Provide the (X, Y) coordinate of the cell's center where the given text is located.  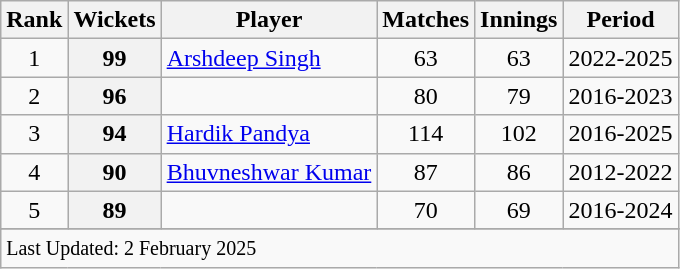
Matches (426, 20)
2016-2025 (620, 134)
Wickets (114, 20)
1 (34, 58)
2 (34, 96)
89 (114, 210)
102 (519, 134)
2016-2024 (620, 210)
86 (519, 172)
4 (34, 172)
96 (114, 96)
2012-2022 (620, 172)
79 (519, 96)
5 (34, 210)
Bhuvneshwar Kumar (269, 172)
3 (34, 134)
87 (426, 172)
80 (426, 96)
Arshdeep Singh (269, 58)
Player (269, 20)
2016-2023 (620, 96)
94 (114, 134)
2022-2025 (620, 58)
90 (114, 172)
Innings (519, 20)
70 (426, 210)
Last Updated: 2 February 2025 (340, 248)
99 (114, 58)
Hardik Pandya (269, 134)
Period (620, 20)
69 (519, 210)
Rank (34, 20)
114 (426, 134)
